Search for the cell housing the specified text and yield its (x, y) center coordinate. 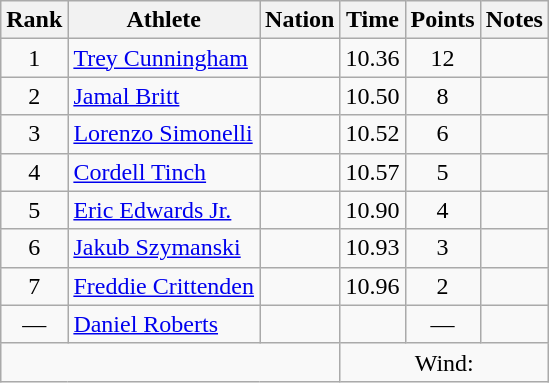
10.93 (372, 248)
10.96 (372, 286)
8 (442, 96)
10.52 (372, 134)
7 (34, 286)
Notes (514, 20)
10.57 (372, 172)
Lorenzo Simonelli (164, 134)
10.50 (372, 96)
1 (34, 58)
Daniel Roberts (164, 324)
Freddie Crittenden (164, 286)
Jakub Szymanski (164, 248)
Jamal Britt (164, 96)
Athlete (164, 20)
Cordell Tinch (164, 172)
Time (372, 20)
Eric Edwards Jr. (164, 210)
Trey Cunningham (164, 58)
12 (442, 58)
Rank (34, 20)
10.90 (372, 210)
Wind: (444, 362)
Points (442, 20)
10.36 (372, 58)
Nation (300, 20)
